For the text-containing cell, return its midpoint in (x, y) coordinate format. 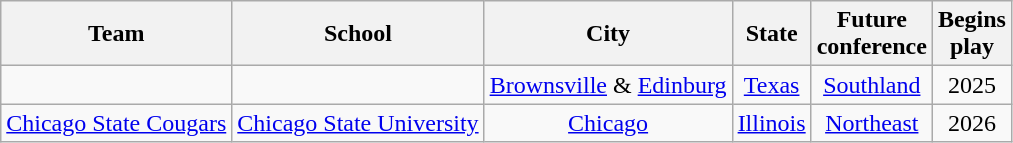
Brownsville & Edinburg (608, 85)
City (608, 34)
Northeast (872, 123)
2025 (972, 85)
2026 (972, 123)
Team (116, 34)
Southland (872, 85)
Chicago State Cougars (116, 123)
State (772, 34)
Illinois (772, 123)
Futureconference (872, 34)
Chicago (608, 123)
School (358, 34)
Beginsplay (972, 34)
Chicago State University (358, 123)
Texas (772, 85)
